From the cell containing the given text, extract its center point as (X, Y) coordinate. 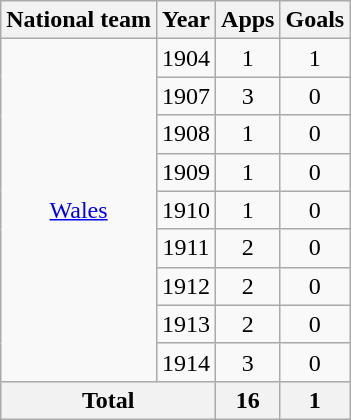
National team (79, 20)
Goals (315, 20)
16 (248, 400)
Total (108, 400)
1904 (186, 58)
1914 (186, 362)
Apps (248, 20)
1913 (186, 324)
Year (186, 20)
Wales (79, 210)
1907 (186, 96)
1908 (186, 134)
1912 (186, 286)
1909 (186, 172)
1910 (186, 210)
1911 (186, 248)
